Locate the cell with the specified text and output its [x, y] center coordinate. 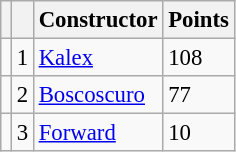
77 [198, 95]
108 [198, 58]
3 [22, 133]
2 [22, 95]
Forward [98, 133]
10 [198, 133]
Kalex [98, 58]
Points [198, 20]
1 [22, 58]
Boscoscuro [98, 95]
Constructor [98, 20]
